Scan for the cell matching the given text and deliver its [X, Y] coordinate at center. 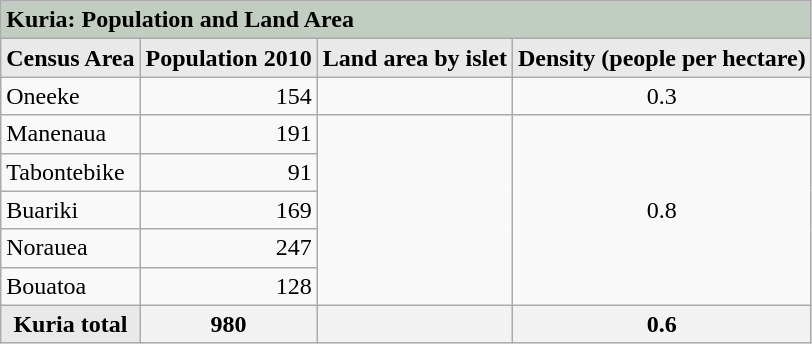
154 [228, 96]
Oneeke [70, 96]
0.6 [662, 324]
0.3 [662, 96]
Bouatoa [70, 286]
0.8 [662, 210]
Kuria total [70, 324]
Buariki [70, 210]
Land area by islet [414, 58]
Manenaua [70, 134]
Census Area [70, 58]
980 [228, 324]
Norauea [70, 248]
247 [228, 248]
191 [228, 134]
128 [228, 286]
Population 2010 [228, 58]
91 [228, 172]
Density (people per hectare) [662, 58]
Tabontebike [70, 172]
169 [228, 210]
Kuria: Population and Land Area [406, 20]
